Determine the [X, Y] coordinate at the center of the cell enclosing the given text.  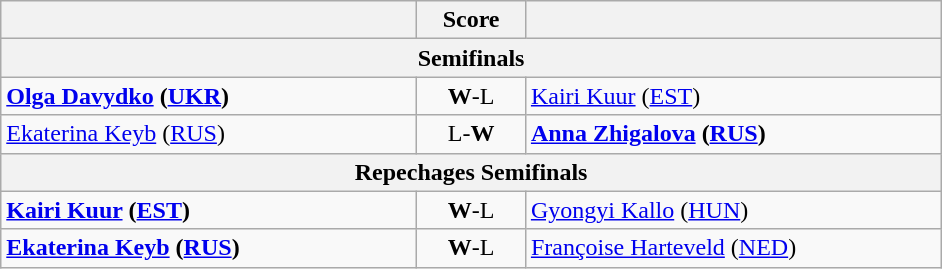
Semifinals [472, 58]
Repechages Semifinals [472, 172]
Gyongyi Kallo (HUN) [733, 210]
Anna Zhigalova (RUS) [733, 134]
Score [472, 20]
L-W [472, 134]
Olga Davydko (UKR) [209, 96]
Françoise Harteveld (NED) [733, 248]
